Scan for the cell matching the given text and deliver its (x, y) coordinate at center. 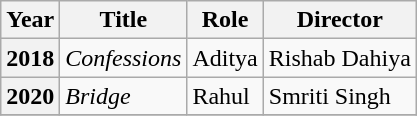
Aditya (225, 58)
Director (340, 20)
2018 (30, 58)
Title (124, 20)
Bridge (124, 96)
2020 (30, 96)
Rahul (225, 96)
Year (30, 20)
Rishab Dahiya (340, 58)
Role (225, 20)
Confessions (124, 58)
Smriti Singh (340, 96)
